Locate the cell with the specified text and output its [x, y] center coordinate. 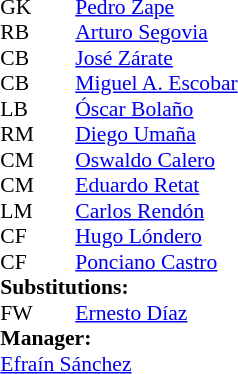
Ernesto Díaz [156, 313]
LM [19, 211]
Oswaldo Calero [156, 160]
RB [19, 33]
Ponciano Castro [156, 262]
Eduardo Retat [156, 185]
Carlos Rendón [156, 211]
Diego Umaña [156, 135]
Miguel A. Escobar [156, 83]
Arturo Segovia [156, 33]
Substitutions: [118, 287]
Manager: [118, 339]
Óscar Bolaño [156, 109]
FW [19, 313]
José Zárate [156, 58]
RM [19, 135]
LB [19, 109]
Hugo Lóndero [156, 237]
